Scan for the cell matching the given text and deliver its (x, y) coordinate at center. 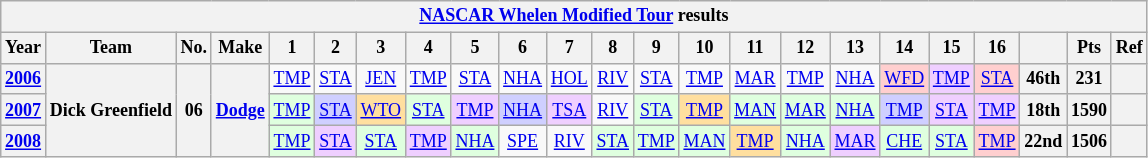
10 (704, 48)
1 (292, 48)
2007 (24, 110)
Dodge (240, 110)
Dick Greenfield (110, 110)
NASCAR Whelen Modified Tour results (574, 16)
5 (475, 48)
Make (240, 48)
WFD (904, 78)
12 (805, 48)
CHE (904, 140)
22nd (1044, 140)
JEN (380, 78)
1590 (1090, 110)
No. (194, 48)
16 (997, 48)
SPE (523, 140)
13 (855, 48)
Ref (1129, 48)
WTO (380, 110)
3 (380, 48)
46th (1044, 78)
1506 (1090, 140)
Pts (1090, 48)
231 (1090, 78)
7 (569, 48)
06 (194, 110)
Year (24, 48)
6 (523, 48)
TSA (569, 110)
HOL (569, 78)
2 (336, 48)
8 (612, 48)
18th (1044, 110)
Team (110, 48)
9 (656, 48)
2006 (24, 78)
2008 (24, 140)
14 (904, 48)
15 (952, 48)
11 (756, 48)
4 (428, 48)
